Identify which cell holds the provided text, then report its (X, Y) central coordinate. 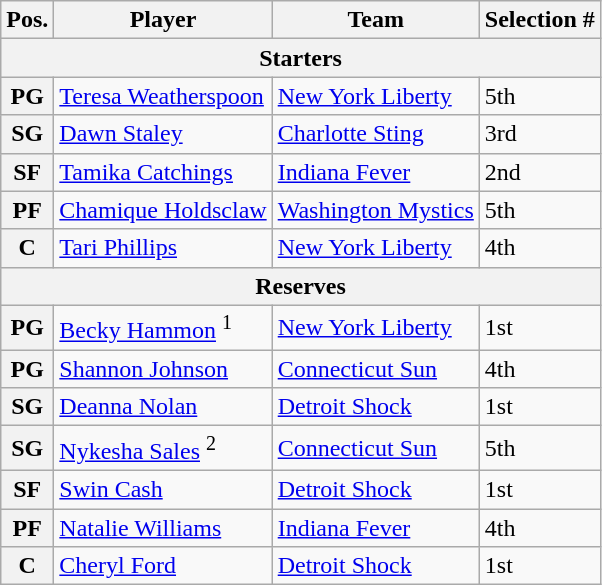
2nd (540, 172)
Team (376, 20)
Player (163, 20)
Pos. (28, 20)
Shannon Johnson (163, 369)
Nykesha Sales 2 (163, 448)
3rd (540, 134)
Natalie Williams (163, 528)
Washington Mystics (376, 210)
Swin Cash (163, 489)
Reserves (301, 286)
Starters (301, 58)
Charlotte Sting (376, 134)
Selection # (540, 20)
Tamika Catchings (163, 172)
Dawn Staley (163, 134)
Teresa Weatherspoon (163, 96)
Tari Phillips (163, 248)
Cheryl Ford (163, 566)
Deanna Nolan (163, 407)
Becky Hammon 1 (163, 328)
Chamique Holdsclaw (163, 210)
